Return [X, Y] of the center of cell containing provided text 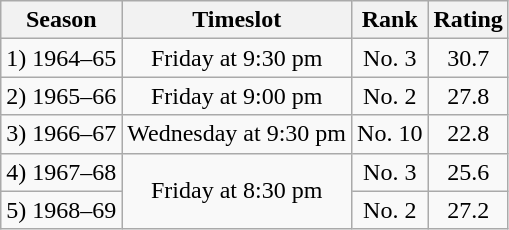
1) 1964–65 [62, 58]
Wednesday at 9:30 pm [237, 134]
Rating [468, 20]
Season [62, 20]
Timeslot [237, 20]
27.8 [468, 96]
5) 1968–69 [62, 210]
3) 1966–67 [62, 134]
Friday at 9:00 pm [237, 96]
No. 10 [390, 134]
22.8 [468, 134]
30.7 [468, 58]
Friday at 9:30 pm [237, 58]
4) 1967–68 [62, 172]
25.6 [468, 172]
Rank [390, 20]
Friday at 8:30 pm [237, 191]
2) 1965–66 [62, 96]
27.2 [468, 210]
